Provide the [x, y] coordinate of the cell's center where the given text is located.  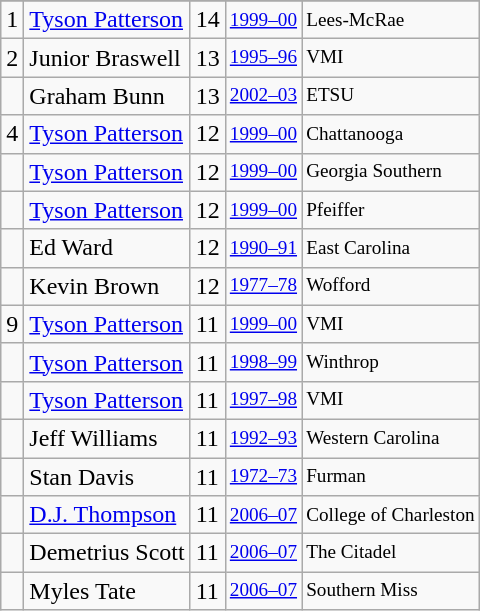
1992–93 [263, 438]
1995–96 [263, 58]
Lees-McRae [391, 20]
1972–73 [263, 477]
Wofford [391, 286]
College of Charleston [391, 515]
Pfeiffer [391, 210]
Winthrop [391, 362]
Junior Braswell [107, 58]
1997–98 [263, 400]
East Carolina [391, 248]
4 [12, 134]
Southern Miss [391, 591]
Western Carolina [391, 438]
9 [12, 324]
The Citadel [391, 553]
2 [12, 58]
14 [208, 20]
Graham Bunn [107, 96]
1998–99 [263, 362]
Kevin Brown [107, 286]
Myles Tate [107, 591]
Stan Davis [107, 477]
Jeff Williams [107, 438]
Demetrius Scott [107, 553]
2002–03 [263, 96]
Georgia Southern [391, 172]
Furman [391, 477]
D.J. Thompson [107, 515]
Ed Ward [107, 248]
1 [12, 20]
ETSU [391, 96]
Chattanooga [391, 134]
1977–78 [263, 286]
1990–91 [263, 248]
